Determine the [X, Y] coordinate at the center of the cell enclosing the given text.  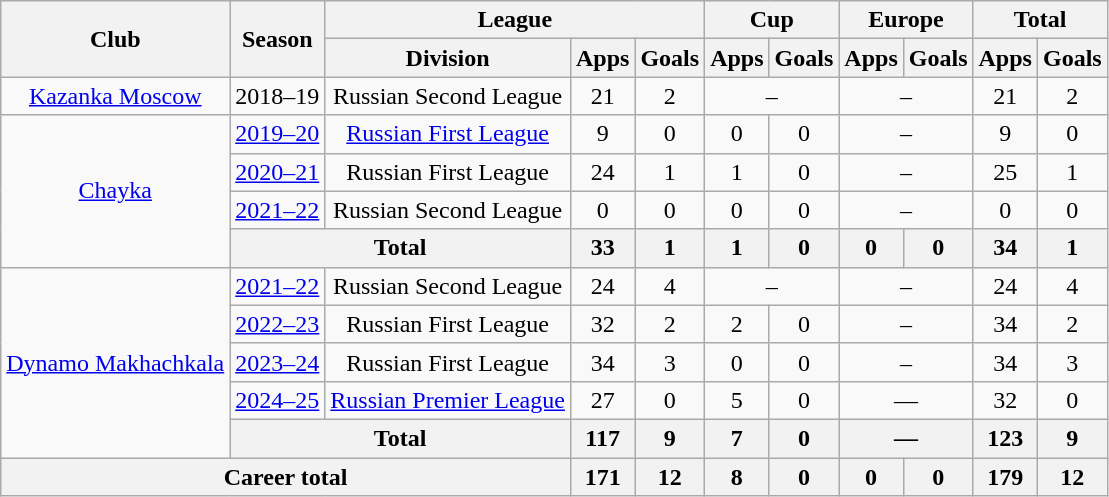
171 [602, 477]
2024–25 [278, 400]
179 [1005, 477]
Division [448, 58]
Europe [906, 20]
Kazanka Moscow [116, 96]
117 [602, 438]
2019–20 [278, 134]
Season [278, 39]
Chayka [116, 191]
Russian Premier League [448, 400]
27 [602, 400]
Career total [286, 477]
25 [1005, 172]
2022–23 [278, 324]
123 [1005, 438]
League [515, 20]
5 [737, 400]
7 [737, 438]
2020–21 [278, 172]
Dynamo Makhachkala [116, 362]
2018–19 [278, 96]
33 [602, 248]
2023–24 [278, 362]
8 [737, 477]
Club [116, 39]
Cup [772, 20]
